From the cell containing the given text, extract its center point as (X, Y) coordinate. 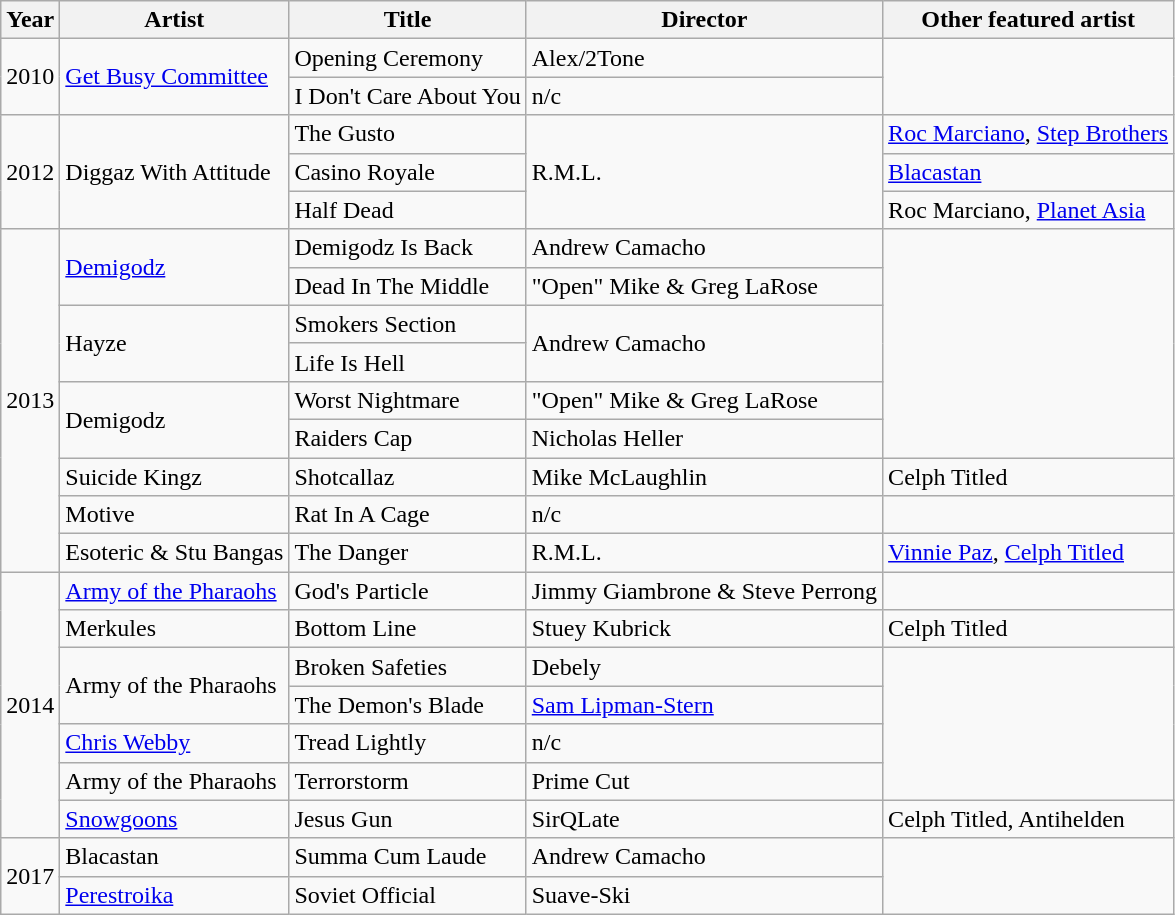
Suicide Kingz (174, 477)
Raiders Cap (408, 438)
2014 (30, 705)
Vinnie Paz, Celph Titled (1028, 553)
Title (408, 20)
Roc Marciano, Step Brothers (1028, 134)
Hayze (174, 343)
Dead In The Middle (408, 286)
God's Particle (408, 591)
2017 (30, 876)
Chris Webby (174, 743)
Jesus Gun (408, 819)
2013 (30, 400)
Get Busy Committee (174, 77)
Roc Marciano, Planet Asia (1028, 210)
Nicholas Heller (704, 438)
Opening Ceremony (408, 58)
Artist (174, 20)
Smokers Section (408, 324)
2012 (30, 172)
Diggaz With Attitude (174, 172)
Suave-Ski (704, 895)
Terrorstorm (408, 781)
Soviet Official (408, 895)
Summa Cum Laude (408, 857)
I Don't Care About You (408, 96)
Jimmy Giambrone & Steve Perrong (704, 591)
Bottom Line (408, 629)
Mike McLaughlin (704, 477)
Shotcallaz (408, 477)
Casino Royale (408, 172)
Worst Nightmare (408, 400)
Year (30, 20)
Prime Cut (704, 781)
Tread Lightly (408, 743)
Demigodz Is Back (408, 248)
Director (704, 20)
SirQLate (704, 819)
2010 (30, 77)
Stuey Kubrick (704, 629)
Life Is Hell (408, 362)
Celph Titled, Antihelden (1028, 819)
Broken Safeties (408, 667)
The Gusto (408, 134)
Snowgoons (174, 819)
The Demon's Blade (408, 705)
Alex/2Tone (704, 58)
Perestroika (174, 895)
Other featured artist (1028, 20)
Sam Lipman-Stern (704, 705)
The Danger (408, 553)
Rat In A Cage (408, 515)
Debely (704, 667)
Motive (174, 515)
Half Dead (408, 210)
Merkules (174, 629)
Esoteric & Stu Bangas (174, 553)
